Find where the given text appears and provide that cell's center as [X, Y] coordinate. 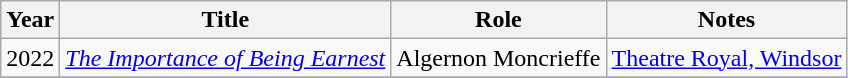
Notes [726, 20]
The Importance of Being Earnest [226, 58]
Theatre Royal, Windsor [726, 58]
Year [30, 20]
2022 [30, 58]
Title [226, 20]
Algernon Moncrieffe [498, 58]
Role [498, 20]
